Search for the cell housing the specified text and yield its [x, y] center coordinate. 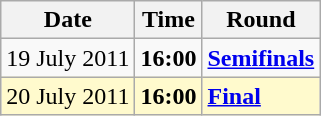
Semifinals [261, 58]
Final [261, 96]
Date [68, 20]
19 July 2011 [68, 58]
20 July 2011 [68, 96]
Round [261, 20]
Time [168, 20]
